Provide the [X, Y] coordinate of the cell's center where the given text is located.  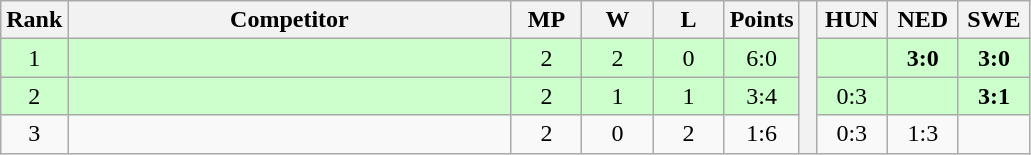
W [618, 20]
Competitor [290, 20]
HUN [852, 20]
3:1 [994, 96]
3:4 [762, 96]
MP [546, 20]
Points [762, 20]
1:3 [922, 134]
Rank [34, 20]
1:6 [762, 134]
SWE [994, 20]
3 [34, 134]
6:0 [762, 58]
L [688, 20]
NED [922, 20]
